Locate the cell with the specified text and output its (X, Y) center coordinate. 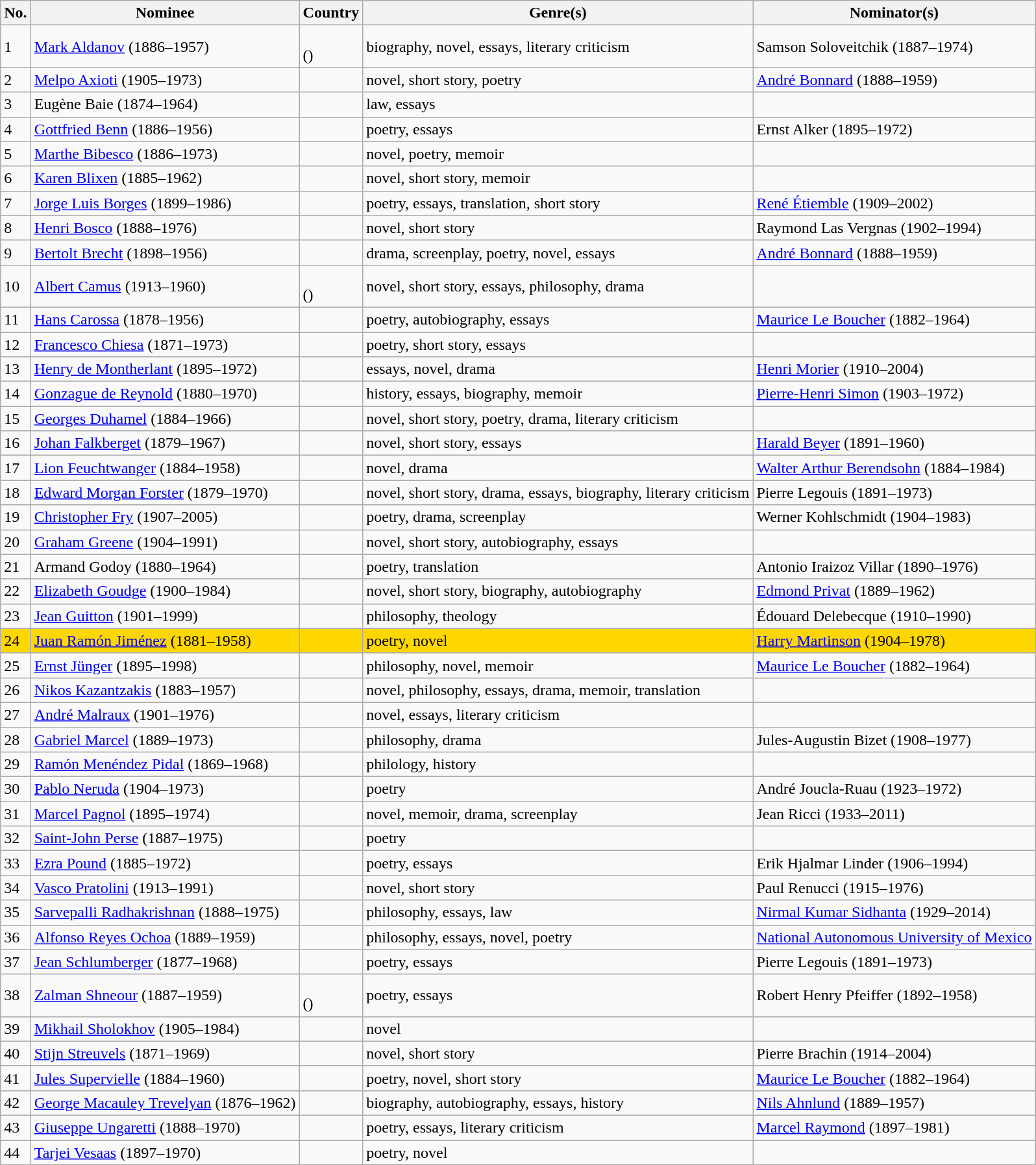
Tarjei Vesaas (1897–1970) (165, 1152)
Ezra Pound (1885–1972) (165, 863)
2 (16, 80)
Melpo Axioti (1905–1973) (165, 80)
28 (16, 739)
5 (16, 154)
Christopher Fry (1907–2005) (165, 517)
32 (16, 839)
Gottfried Benn (1886–1956) (165, 129)
biography, autobiography, essays, history (558, 1103)
Édouard Delebecque (1910–1990) (894, 616)
8 (16, 228)
Nominee (165, 13)
Vasco Pratolini (1913–1991) (165, 888)
poetry, essays, translation, short story (558, 203)
Sarvepalli Radhakrishnan (1888–1975) (165, 913)
novel, short story, biography, autobiography (558, 591)
Ramón Menéndez Pidal (1869–1968) (165, 765)
10 (16, 286)
39 (16, 1029)
Armand Godoy (1880–1964) (165, 567)
novel, poetry, memoir (558, 154)
26 (16, 690)
Francesco Chiesa (1871–1973) (165, 345)
philosophy, essays, law (558, 913)
Saint-John Perse (1887–1975) (165, 839)
poetry, drama, screenplay (558, 517)
Raymond Las Vergnas (1902–1994) (894, 228)
André Joucla-Ruau (1923–1972) (894, 789)
12 (16, 345)
29 (16, 765)
Marcel Raymond (1897–1981) (894, 1127)
23 (16, 616)
34 (16, 888)
19 (16, 517)
1 (16, 47)
Nikos Kazantzakis (1883–1957) (165, 690)
Johan Falkberget (1879–1967) (165, 443)
novel, short story, autobiography, essays (558, 542)
Gonzague de Reynold (1880–1970) (165, 394)
philosophy, drama (558, 739)
Werner Kohlschmidt (1904–1983) (894, 517)
poetry, novel, short story (558, 1078)
Graham Greene (1904–1991) (165, 542)
novel, short story, poetry (558, 80)
Juan Ramón Jiménez (1881–1958) (165, 641)
3 (16, 104)
24 (16, 641)
novel, short story, essays, philosophy, drama (558, 286)
novel (558, 1029)
Marcel Pagnol (1895–1974) (165, 814)
Bertolt Brecht (1898–1956) (165, 252)
38 (16, 996)
novel, short story, memoir (558, 178)
6 (16, 178)
Stijn Streuvels (1871–1969) (165, 1053)
novel, short story, drama, essays, biography, literary criticism (558, 493)
novel, short story, essays (558, 443)
Eugène Baie (1874–1964) (165, 104)
André Malraux (1901–1976) (165, 715)
30 (16, 789)
43 (16, 1127)
Giuseppe Ungaretti (1888–1970) (165, 1127)
25 (16, 665)
Marthe Bibesco (1886–1973) (165, 154)
Paul Renucci (1915–1976) (894, 888)
14 (16, 394)
Jean Guitton (1901–1999) (165, 616)
Mikhail Sholokhov (1905–1984) (165, 1029)
Lion Feuchtwanger (1884–1958) (165, 468)
27 (16, 715)
Mark Aldanov (1886–1957) (165, 47)
biography, novel, essays, literary criticism (558, 47)
Antonio Iraizoz Villar (1890–1976) (894, 567)
Harry Martinson (1904–1978) (894, 641)
Pablo Neruda (1904–1973) (165, 789)
13 (16, 369)
Gabriel Marcel (1889–1973) (165, 739)
Genre(s) (558, 13)
Alfonso Reyes Ochoa (1889–1959) (165, 937)
31 (16, 814)
poetry, autobiography, essays (558, 319)
drama, screenplay, poetry, novel, essays (558, 252)
Erik Hjalmar Linder (1906–1994) (894, 863)
essays, novel, drama (558, 369)
Jules-Augustin Bizet (1908–1977) (894, 739)
Ernst Jünger (1895–1998) (165, 665)
novel, drama (558, 468)
18 (16, 493)
National Autonomous University of Mexico (894, 937)
33 (16, 863)
poetry, translation (558, 567)
novel, essays, literary criticism (558, 715)
44 (16, 1152)
Walter Arthur Berendsohn (1884–1984) (894, 468)
poetry, short story, essays (558, 345)
Samson Soloveitchik (1887–1974) (894, 47)
17 (16, 468)
7 (16, 203)
11 (16, 319)
Pierre Brachin (1914–2004) (894, 1053)
Nirmal Kumar Sidhanta (1929–2014) (894, 913)
42 (16, 1103)
Zalman Shneour (1887–1959) (165, 996)
Georges Duhamel (1884–1966) (165, 419)
Elizabeth Goudge (1900–1984) (165, 591)
Edmond Privat (1889–1962) (894, 591)
15 (16, 419)
37 (16, 962)
41 (16, 1078)
Ernst Alker (1895–1972) (894, 129)
law, essays (558, 104)
Nils Ahnlund (1889–1957) (894, 1103)
35 (16, 913)
novel, memoir, drama, screenplay (558, 814)
poetry, essays, literary criticism (558, 1127)
Jean Ricci (1933–2011) (894, 814)
Harald Beyer (1891–1960) (894, 443)
philosophy, theology (558, 616)
Country (331, 13)
history, essays, biography, memoir (558, 394)
Henri Bosco (1888–1976) (165, 228)
Karen Blixen (1885–1962) (165, 178)
Henri Morier (1910–2004) (894, 369)
Pierre-Henri Simon (1903–1972) (894, 394)
philosophy, essays, novel, poetry (558, 937)
Albert Camus (1913–1960) (165, 286)
novel, short story, poetry, drama, literary criticism (558, 419)
Robert Henry Pfeiffer (1892–1958) (894, 996)
36 (16, 937)
9 (16, 252)
16 (16, 443)
George Macauley Trevelyan (1876–1962) (165, 1103)
4 (16, 129)
No. (16, 13)
22 (16, 591)
20 (16, 542)
René Étiemble (1909–2002) (894, 203)
40 (16, 1053)
Jorge Luis Borges (1899–1986) (165, 203)
Jules Supervielle (1884–1960) (165, 1078)
Nominator(s) (894, 13)
Jean Schlumberger (1877–1968) (165, 962)
Edward Morgan Forster (1879–1970) (165, 493)
21 (16, 567)
philology, history (558, 765)
philosophy, novel, memoir (558, 665)
Henry de Montherlant (1895–1972) (165, 369)
Hans Carossa (1878–1956) (165, 319)
novel, philosophy, essays, drama, memoir, translation (558, 690)
